Locate the cell with the specified text and output its [x, y] center coordinate. 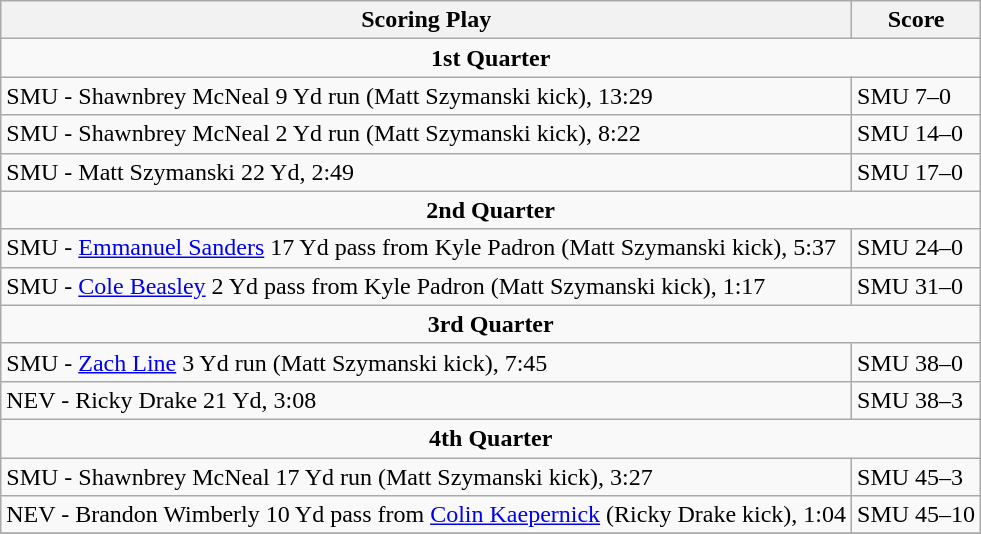
SMU 24–0 [916, 248]
SMU - Shawnbrey McNeal 9 Yd run (Matt Szymanski kick), 13:29 [426, 96]
Scoring Play [426, 20]
SMU - Shawnbrey McNeal 17 Yd run (Matt Szymanski kick), 3:27 [426, 477]
1st Quarter [491, 58]
SMU - Zach Line 3 Yd run (Matt Szymanski kick), 7:45 [426, 362]
NEV - Brandon Wimberly 10 Yd pass from Colin Kaepernick (Ricky Drake kick), 1:04 [426, 515]
SMU 38–3 [916, 400]
SMU - Emmanuel Sanders 17 Yd pass from Kyle Padron (Matt Szymanski kick), 5:37 [426, 248]
SMU - Shawnbrey McNeal 2 Yd run (Matt Szymanski kick), 8:22 [426, 134]
SMU 38–0 [916, 362]
NEV - Ricky Drake 21 Yd, 3:08 [426, 400]
4th Quarter [491, 438]
SMU - Matt Szymanski 22 Yd, 2:49 [426, 172]
SMU 17–0 [916, 172]
SMU 7–0 [916, 96]
SMU 14–0 [916, 134]
SMU 45–3 [916, 477]
3rd Quarter [491, 324]
SMU - Cole Beasley 2 Yd pass from Kyle Padron (Matt Szymanski kick), 1:17 [426, 286]
Score [916, 20]
SMU 31–0 [916, 286]
SMU 45–10 [916, 515]
2nd Quarter [491, 210]
